Capture the cell that displays the provided text and extract its (X, Y) central coordinate. 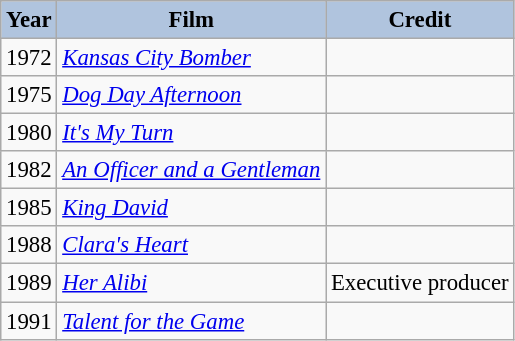
1980 (29, 133)
Year (29, 20)
Film (192, 20)
Her Alibi (192, 283)
King David (192, 208)
1985 (29, 208)
1991 (29, 321)
Clara's Heart (192, 245)
1988 (29, 245)
Executive producer (420, 283)
1972 (29, 58)
Talent for the Game (192, 321)
Kansas City Bomber (192, 58)
1989 (29, 283)
1975 (29, 95)
Credit (420, 20)
1982 (29, 170)
An Officer and a Gentleman (192, 170)
It's My Turn (192, 133)
Dog Day Afternoon (192, 95)
